Return the (x, y) coordinate for the center point of the cell that contains the specified text.  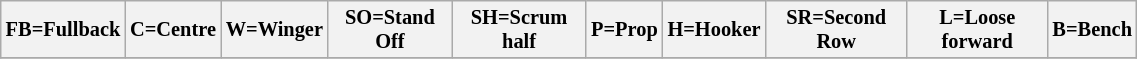
SO=Stand Off (390, 29)
SH=Scrum half (519, 29)
FB=Fullback (63, 29)
H=Hooker (714, 29)
W=Winger (274, 29)
L=Loose forward (977, 29)
C=Centre (173, 29)
SR=Second Row (836, 29)
P=Prop (624, 29)
B=Bench (1092, 29)
